From the cell containing the given text, extract its center point as (X, Y) coordinate. 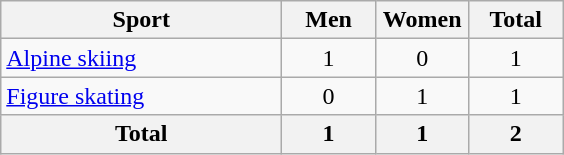
2 (516, 134)
Sport (142, 20)
Women (422, 20)
Figure skating (142, 96)
Men (329, 20)
Alpine skiing (142, 58)
